Capture the cell that displays the provided text and extract its (X, Y) central coordinate. 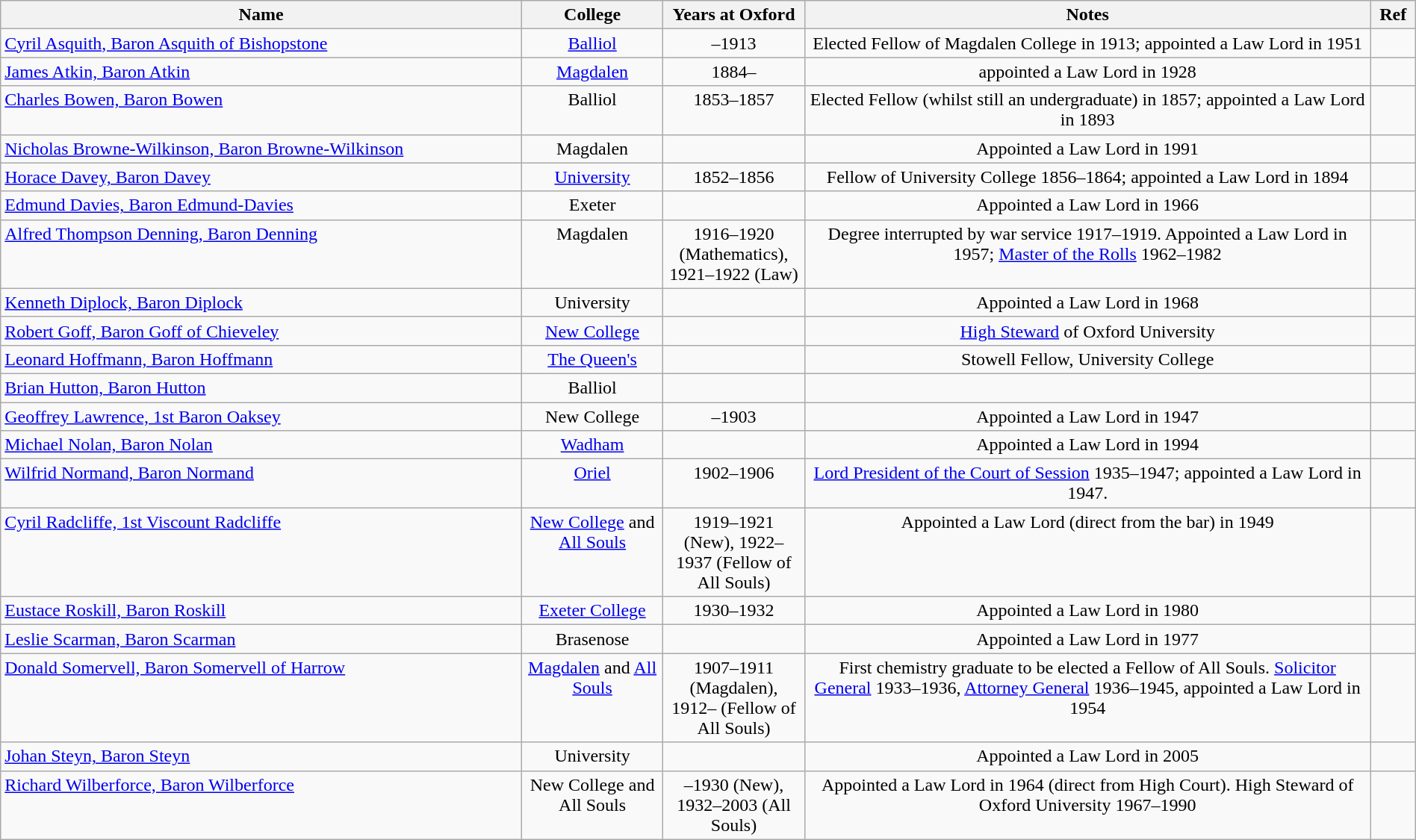
1853–1857 (733, 111)
Degree interrupted by war service 1917–1919. Appointed a Law Lord in 1957; Master of the Rolls 1962–1982 (1087, 254)
Michael Nolan, Baron Nolan (261, 445)
Appointed a Law Lord in 1966 (1087, 205)
Brasenose (591, 639)
1916–1920 (Mathematics), 1921–1922 (Law) (733, 254)
Wadham (591, 445)
1907–1911 (Magdalen), 1912– (Fellow of All Souls) (733, 697)
Robert Goff, Baron Goff of Chieveley (261, 331)
Geoffrey Lawrence, 1st Baron Oaksey (261, 416)
College (591, 15)
Magdalen and All Souls (591, 697)
Appointed a Law Lord in 2005 (1087, 756)
1884– (733, 72)
Nicholas Browne-Wilkinson, Baron Browne-Wilkinson (261, 149)
Eustace Roskill, Baron Roskill (261, 611)
Appointed a Law Lord (direct from the bar) in 1949 (1087, 553)
1902–1906 (733, 484)
Ref (1393, 15)
Oriel (591, 484)
James Atkin, Baron Atkin (261, 72)
Cyril Radcliffe, 1st Viscount Radcliffe (261, 553)
Exeter College (591, 611)
High Steward of Oxford University (1087, 331)
1930–1932 (733, 611)
Notes (1087, 15)
Appointed a Law Lord in 1968 (1087, 302)
First chemistry graduate to be elected a Fellow of All Souls. Solicitor General 1933–1936, Attorney General 1936–1945, appointed a Law Lord in 1954 (1087, 697)
Fellow of University College 1856–1864; appointed a Law Lord in 1894 (1087, 177)
Leslie Scarman, Baron Scarman (261, 639)
–1930 (New), 1932–2003 (All Souls) (733, 805)
Exeter (591, 205)
appointed a Law Lord in 1928 (1087, 72)
Elected Fellow (whilst still an undergraduate) in 1857; appointed a Law Lord in 1893 (1087, 111)
Years at Oxford (733, 15)
Edmund Davies, Baron Edmund-Davies (261, 205)
Appointed a Law Lord in 1964 (direct from High Court). High Steward of Oxford University 1967–1990 (1087, 805)
1852–1856 (733, 177)
Appointed a Law Lord in 1947 (1087, 416)
Alfred Thompson Denning, Baron Denning (261, 254)
Horace Davey, Baron Davey (261, 177)
1919–1921 (New), 1922–1937 (Fellow of All Souls) (733, 553)
Charles Bowen, Baron Bowen (261, 111)
Donald Somervell, Baron Somervell of Harrow (261, 697)
Appointed a Law Lord in 1980 (1087, 611)
Cyril Asquith, Baron Asquith of Bishopstone (261, 43)
Appointed a Law Lord in 1991 (1087, 149)
Wilfrid Normand, Baron Normand (261, 484)
Leonard Hoffmann, Baron Hoffmann (261, 359)
The Queen's (591, 359)
–1913 (733, 43)
Lord President of the Court of Session 1935–1947; appointed a Law Lord in 1947. (1087, 484)
Stowell Fellow, University College (1087, 359)
Johan Steyn, Baron Steyn (261, 756)
Richard Wilberforce, Baron Wilberforce (261, 805)
–1903 (733, 416)
Name (261, 15)
Kenneth Diplock, Baron Diplock (261, 302)
Appointed a Law Lord in 1994 (1087, 445)
Brian Hutton, Baron Hutton (261, 388)
Appointed a Law Lord in 1977 (1087, 639)
Elected Fellow of Magdalen College in 1913; appointed a Law Lord in 1951 (1087, 43)
